From the cell containing the given text, extract its center point as (X, Y) coordinate. 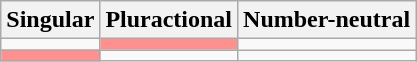
Number-neutral (327, 20)
Pluractional (169, 20)
Singular (50, 20)
